Extract the (x, y) coordinate from the center of the cell holding the provided text.  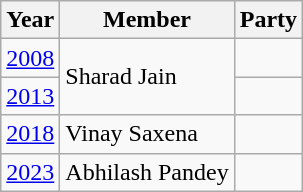
2018 (30, 134)
Year (30, 20)
Vinay Saxena (147, 134)
Abhilash Pandey (147, 172)
Party (268, 20)
2008 (30, 58)
2013 (30, 96)
Member (147, 20)
2023 (30, 172)
Sharad Jain (147, 77)
